Return the (x, y) coordinate for the center point of the cell that contains the specified text.  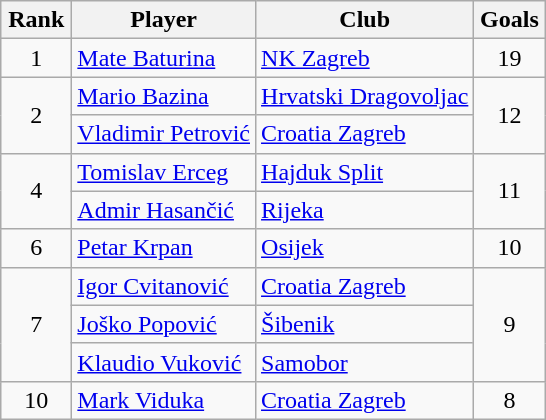
Šibenik (365, 324)
6 (36, 248)
Hrvatski Dragovoljac (365, 96)
Joško Popović (164, 324)
Tomislav Erceg (164, 172)
8 (510, 400)
Petar Krpan (164, 248)
Rank (36, 20)
Samobor (365, 362)
7 (36, 324)
NK Zagreb (365, 58)
Rijeka (365, 210)
Igor Cvitanović (164, 286)
Klaudio Vuković (164, 362)
12 (510, 115)
Hajduk Split (365, 172)
9 (510, 324)
Player (164, 20)
1 (36, 58)
Mark Viduka (164, 400)
Osijek (365, 248)
19 (510, 58)
11 (510, 191)
Mate Baturina (164, 58)
Vladimir Petrović (164, 134)
Admir Hasančić (164, 210)
Mario Bazina (164, 96)
Club (365, 20)
Goals (510, 20)
4 (36, 191)
2 (36, 115)
